Search for the cell housing the specified text and yield its (X, Y) center coordinate. 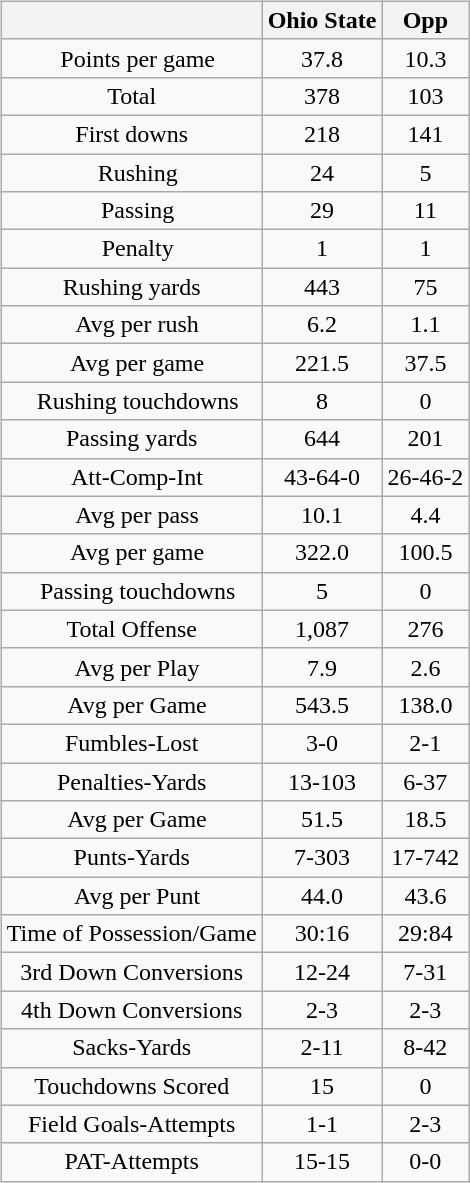
644 (322, 439)
37.8 (322, 58)
11 (426, 211)
3-0 (322, 743)
PAT-Attempts (132, 1162)
17-742 (426, 858)
Rushing touchdowns (132, 401)
Passing yards (132, 439)
100.5 (426, 553)
Avg per rush (132, 325)
Total Offense (132, 629)
6.2 (322, 325)
Total (132, 96)
10.1 (322, 515)
Ohio State (322, 20)
18.5 (426, 820)
Penalty (132, 249)
13-103 (322, 781)
26-46-2 (426, 477)
75 (426, 287)
First downs (132, 134)
218 (322, 134)
2-1 (426, 743)
29 (322, 211)
Points per game (132, 58)
7-31 (426, 972)
24 (322, 173)
322.0 (322, 553)
43-64-0 (322, 477)
2.6 (426, 667)
6-37 (426, 781)
43.6 (426, 896)
1-1 (322, 1124)
3rd Down Conversions (132, 972)
15-15 (322, 1162)
103 (426, 96)
Time of Possession/Game (132, 934)
1.1 (426, 325)
44.0 (322, 896)
201 (426, 439)
Avg per pass (132, 515)
Att-Comp-Int (132, 477)
7-303 (322, 858)
378 (322, 96)
7.9 (322, 667)
8-42 (426, 1048)
2-11 (322, 1048)
4th Down Conversions (132, 1010)
Sacks-Yards (132, 1048)
Passing touchdowns (132, 591)
10.3 (426, 58)
Punts-Yards (132, 858)
Penalties-Yards (132, 781)
141 (426, 134)
Rushing (132, 173)
543.5 (322, 705)
30:16 (322, 934)
Fumbles-Lost (132, 743)
37.5 (426, 363)
443 (322, 287)
Touchdowns Scored (132, 1086)
Passing (132, 211)
4.4 (426, 515)
221.5 (322, 363)
51.5 (322, 820)
Avg per Play (132, 667)
0-0 (426, 1162)
12-24 (322, 972)
Opp (426, 20)
138.0 (426, 705)
Field Goals-Attempts (132, 1124)
Rushing yards (132, 287)
276 (426, 629)
29:84 (426, 934)
Avg per Punt (132, 896)
1,087 (322, 629)
8 (322, 401)
15 (322, 1086)
